Provide the (X, Y) coordinate of the cell's center where the given text is located.  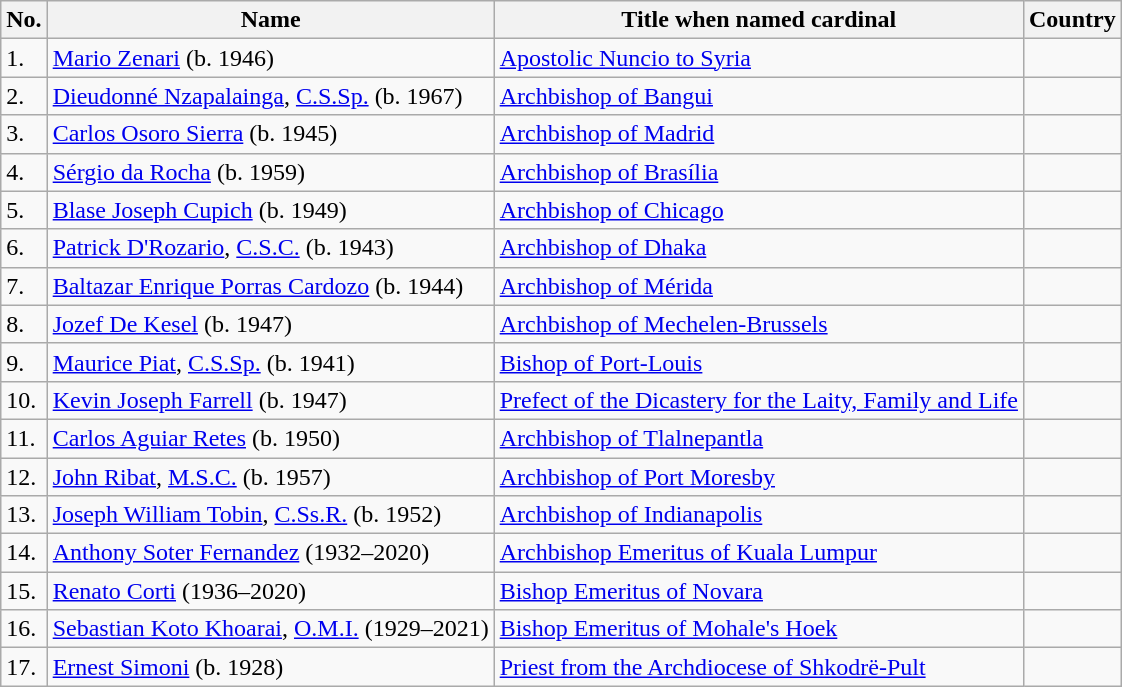
12. (24, 477)
6. (24, 248)
Archbishop of Indianapolis (758, 515)
Archbishop of Port Moresby (758, 477)
Sérgio da Rocha (b. 1959) (270, 172)
Archbishop of Tlalnepantla (758, 438)
Jozef De Kesel (b. 1947) (270, 324)
Bishop of Port-Louis (758, 362)
17. (24, 667)
Patrick D'Rozario, C.S.C. (b. 1943) (270, 248)
John Ribat, M.S.C. (b. 1957) (270, 477)
Bishop Emeritus of Mohale's Hoek (758, 629)
11. (24, 438)
14. (24, 553)
Carlos Osoro Sierra (b. 1945) (270, 134)
15. (24, 591)
10. (24, 400)
Priest from the Archdiocese of Shkodrë-Pult (758, 667)
Prefect of the Dicastery for the Laity, Family and Life (758, 400)
16. (24, 629)
Baltazar Enrique Porras Cardozo (b. 1944) (270, 286)
Joseph William Tobin, C.Ss.R. (b. 1952) (270, 515)
5. (24, 210)
13. (24, 515)
Sebastian Koto Khoarai, O.M.I. (1929–2021) (270, 629)
1. (24, 58)
Ernest Simoni (b. 1928) (270, 667)
2. (24, 96)
Archbishop of Bangui (758, 96)
8. (24, 324)
Country (1072, 20)
7. (24, 286)
Archbishop of Chicago (758, 210)
Blase Joseph Cupich (b. 1949) (270, 210)
Renato Corti (1936–2020) (270, 591)
Anthony Soter Fernandez (1932–2020) (270, 553)
Kevin Joseph Farrell (b. 1947) (270, 400)
Archbishop of Madrid (758, 134)
Mario Zenari (b. 1946) (270, 58)
Carlos Aguiar Retes (b. 1950) (270, 438)
Apostolic Nuncio to Syria (758, 58)
Name (270, 20)
Archbishop of Dhaka (758, 248)
Dieudonné Nzapalainga, C.S.Sp. (b. 1967) (270, 96)
No. (24, 20)
Archbishop Emeritus of Kuala Lumpur (758, 553)
Bishop Emeritus of Novara (758, 591)
9. (24, 362)
Title when named cardinal (758, 20)
Archbishop of Brasília (758, 172)
4. (24, 172)
3. (24, 134)
Maurice Piat, C.S.Sp. (b. 1941) (270, 362)
Archbishop of Mérida (758, 286)
Archbishop of Mechelen-Brussels (758, 324)
